Capture the cell that displays the provided text and extract its [x, y] central coordinate. 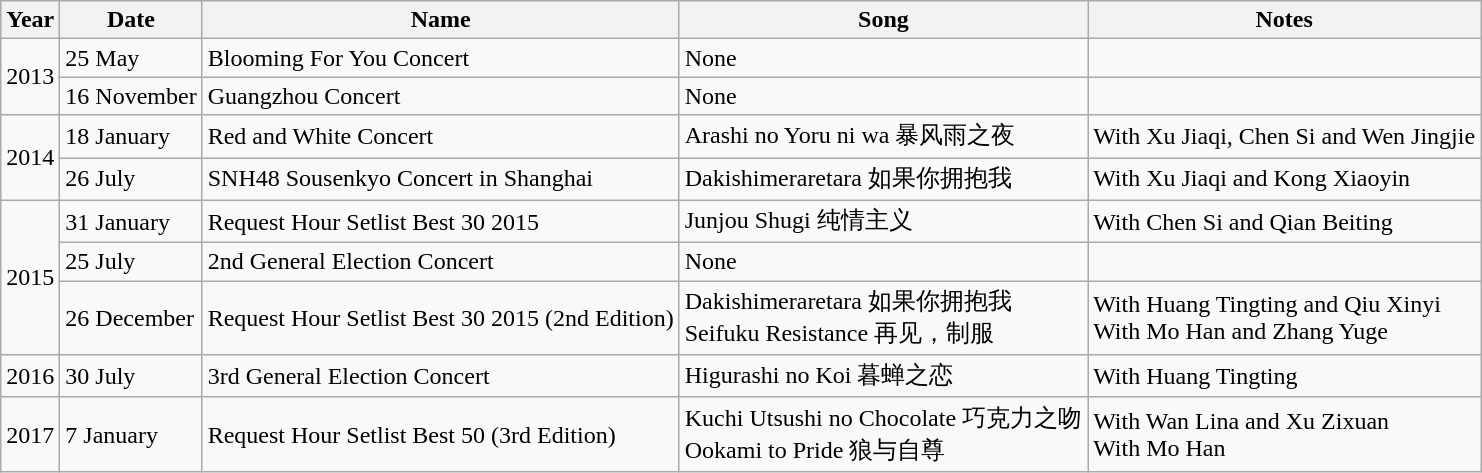
Request Hour Setlist Best 50 (3rd Edition) [440, 434]
Request Hour Setlist Best 30 2015 [440, 222]
2016 [30, 376]
2nd General Election Concert [440, 262]
Name [440, 20]
With Xu Jiaqi, Chen Si and Wen Jingjie [1284, 136]
16 November [131, 96]
Request Hour Setlist Best 30 2015 (2nd Edition) [440, 318]
Red and White Concert [440, 136]
31 January [131, 222]
Notes [1284, 20]
Junjou Shugi 纯情主义 [883, 222]
Date [131, 20]
SNH48 Sousenkyo Concert in Shanghai [440, 180]
With Xu Jiaqi and Kong Xiaoyin [1284, 180]
Dakishimeraretara 如果你拥抱我 Seifuku Resistance 再见，制服 [883, 318]
2015 [30, 278]
Kuchi Utsushi no Chocolate 巧克力之吻 Ookami to Pride 狼与自尊 [883, 434]
With Wan Lina and Xu Zixuan With Mo Han [1284, 434]
Year [30, 20]
3rd General Election Concert [440, 376]
With Huang Tingting and Qiu Xinyi With Mo Han and Zhang Yuge [1284, 318]
26 July [131, 180]
Arashi no Yoru ni wa 暴风雨之夜 [883, 136]
7 January [131, 434]
26 December [131, 318]
Higurashi no Koi 暮蝉之恋 [883, 376]
Guangzhou Concert [440, 96]
30 July [131, 376]
2017 [30, 434]
Blooming For You Concert [440, 58]
25 May [131, 58]
With Huang Tingting [1284, 376]
Dakishimeraretara 如果你拥抱我 [883, 180]
Song [883, 20]
2014 [30, 158]
2013 [30, 77]
25 July [131, 262]
18 January [131, 136]
With Chen Si and Qian Beiting [1284, 222]
